Provide the [X, Y] coordinate of the cell's center where the given text is located.  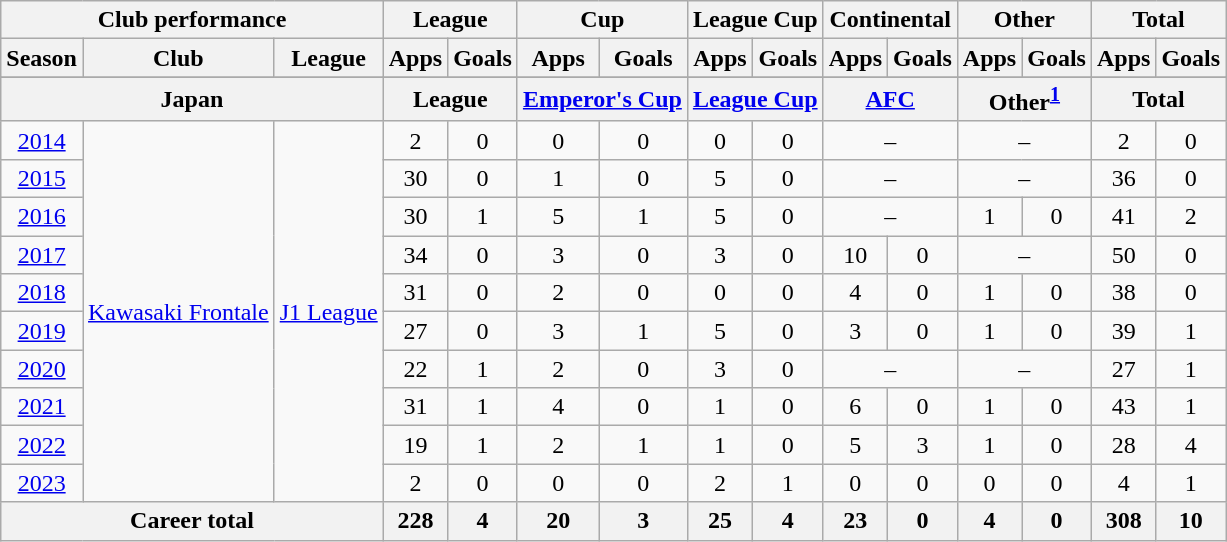
50 [1123, 255]
228 [415, 521]
AFC [890, 100]
Career total [192, 521]
Club performance [192, 20]
Club [178, 58]
2023 [42, 483]
2017 [42, 255]
Kawasaki Frontale [178, 312]
28 [1123, 445]
2015 [42, 178]
22 [415, 369]
39 [1123, 331]
Other [1024, 20]
Other1 [1024, 100]
6 [855, 407]
2020 [42, 369]
34 [415, 255]
38 [1123, 293]
36 [1123, 178]
308 [1123, 521]
19 [415, 445]
2016 [42, 217]
Season [42, 58]
20 [558, 521]
J1 League [328, 312]
Japan [192, 100]
25 [720, 521]
Emperor's Cup [602, 100]
Cup [602, 20]
2022 [42, 445]
41 [1123, 217]
Continental [890, 20]
2018 [42, 293]
2021 [42, 407]
2019 [42, 331]
43 [1123, 407]
23 [855, 521]
2014 [42, 140]
